Locate the cell with the specified text and output its (X, Y) center coordinate. 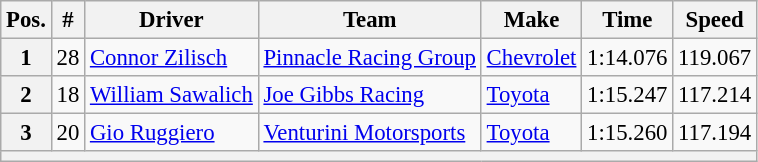
2 (26, 95)
# (68, 20)
28 (68, 58)
Team (370, 20)
Speed (715, 20)
18 (68, 95)
1:15.247 (628, 95)
Time (628, 20)
Gio Ruggiero (172, 133)
1:15.260 (628, 133)
Make (531, 20)
117.214 (715, 95)
1:14.076 (628, 58)
Pinnacle Racing Group (370, 58)
20 (68, 133)
1 (26, 58)
William Sawalich (172, 95)
Connor Zilisch (172, 58)
Driver (172, 20)
Joe Gibbs Racing (370, 95)
119.067 (715, 58)
3 (26, 133)
Pos. (26, 20)
117.194 (715, 133)
Chevrolet (531, 58)
Venturini Motorsports (370, 133)
